Pinpoint the cell where the given text exists, returning its [x, y] midpoint coordinate. 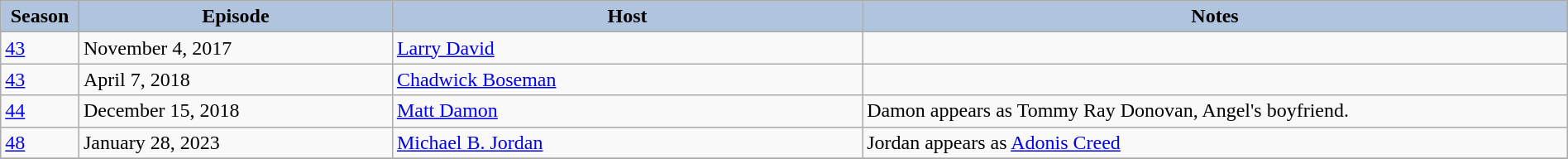
Michael B. Jordan [627, 142]
Notes [1216, 17]
November 4, 2017 [235, 48]
December 15, 2018 [235, 111]
January 28, 2023 [235, 142]
Matt Damon [627, 111]
48 [40, 142]
Larry David [627, 48]
April 7, 2018 [235, 79]
Season [40, 17]
Damon appears as Tommy Ray Donovan, Angel's boyfriend. [1216, 111]
Chadwick Boseman [627, 79]
44 [40, 111]
Episode [235, 17]
Host [627, 17]
Jordan appears as Adonis Creed [1216, 142]
